Return (X, Y) of the center of cell containing provided text 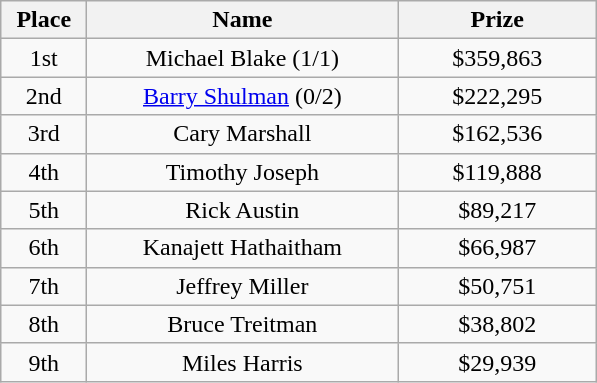
6th (44, 248)
5th (44, 210)
Prize (498, 20)
Rick Austin (242, 210)
$119,888 (498, 172)
Kanajett Hathaitham (242, 248)
Barry Shulman (0/2) (242, 96)
Name (242, 20)
3rd (44, 134)
Michael Blake (1/1) (242, 58)
1st (44, 58)
Cary Marshall (242, 134)
$222,295 (498, 96)
$359,863 (498, 58)
$66,987 (498, 248)
9th (44, 362)
Jeffrey Miller (242, 286)
$162,536 (498, 134)
Bruce Treitman (242, 324)
$38,802 (498, 324)
Miles Harris (242, 362)
$29,939 (498, 362)
$89,217 (498, 210)
Place (44, 20)
2nd (44, 96)
4th (44, 172)
Timothy Joseph (242, 172)
$50,751 (498, 286)
7th (44, 286)
8th (44, 324)
